Capture the cell that displays the provided text and extract its [X, Y] central coordinate. 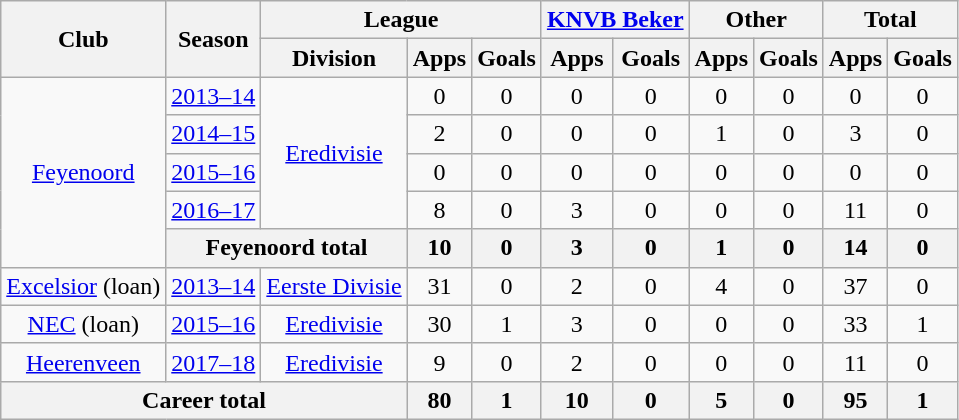
Season [214, 39]
Excelsior (loan) [84, 286]
Heerenveen [84, 362]
KNVB Beker [615, 20]
Feyenoord [84, 172]
Career total [204, 400]
Club [84, 39]
Division [334, 58]
Eerste Divisie [334, 286]
Other [756, 20]
Feyenoord total [286, 248]
33 [855, 324]
80 [439, 400]
8 [439, 210]
NEC (loan) [84, 324]
37 [855, 286]
Total [890, 20]
2016–17 [214, 210]
9 [439, 362]
95 [855, 400]
2017–18 [214, 362]
30 [439, 324]
2014–15 [214, 134]
4 [721, 286]
League [402, 20]
5 [721, 400]
31 [439, 286]
14 [855, 248]
